Search for the cell housing the specified text and yield its [X, Y] center coordinate. 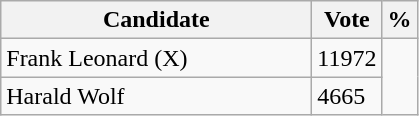
4665 [347, 96]
Candidate [156, 20]
Frank Leonard (X) [156, 58]
11972 [347, 58]
Vote [347, 20]
Harald Wolf [156, 96]
% [400, 20]
